Scan for the cell matching the given text and deliver its (X, Y) coordinate at center. 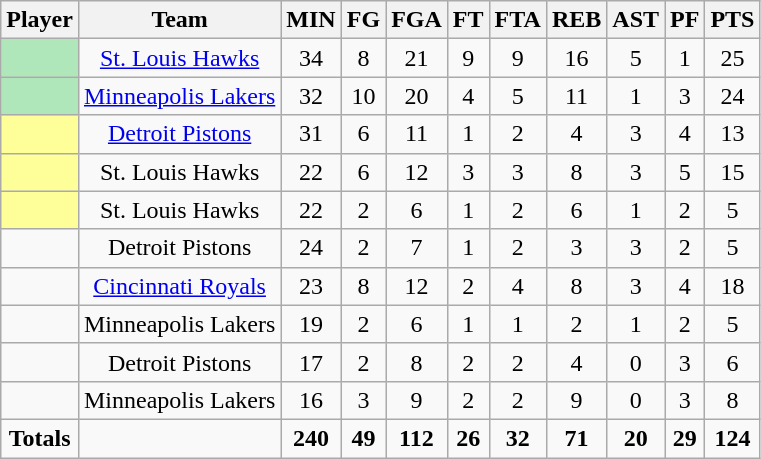
AST (636, 20)
34 (311, 58)
240 (311, 438)
17 (311, 362)
71 (576, 438)
13 (732, 134)
PTS (732, 20)
7 (417, 248)
19 (311, 324)
PF (685, 20)
FT (468, 20)
124 (732, 438)
FTA (518, 20)
Player (40, 20)
49 (363, 438)
10 (363, 96)
29 (685, 438)
15 (732, 172)
18 (732, 286)
25 (732, 58)
Totals (40, 438)
21 (417, 58)
112 (417, 438)
REB (576, 20)
Team (179, 20)
MIN (311, 20)
23 (311, 286)
Cincinnati Royals (179, 286)
FG (363, 20)
26 (468, 438)
31 (311, 134)
FGA (417, 20)
